From the cell containing the given text, extract its center point as (X, Y) coordinate. 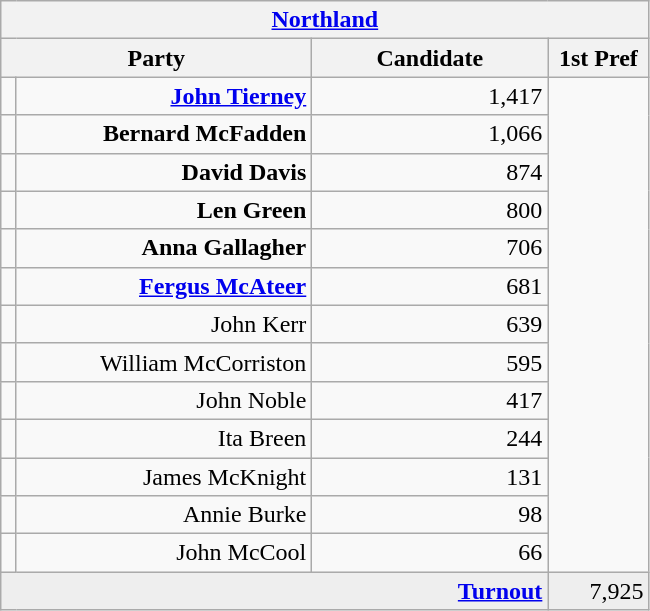
Anna Gallagher (164, 248)
John Noble (164, 400)
639 (430, 324)
James McKnight (164, 477)
874 (430, 172)
98 (430, 515)
1st Pref (598, 58)
681 (430, 286)
Northland (325, 20)
John Kerr (164, 324)
1,417 (430, 96)
Party (156, 58)
131 (430, 477)
Len Green (164, 210)
William McCorriston (164, 362)
800 (430, 210)
706 (430, 248)
66 (430, 553)
John McCool (164, 553)
John Tierney (164, 96)
417 (430, 400)
244 (430, 438)
Turnout (274, 591)
Fergus McAteer (164, 286)
Ita Breen (164, 438)
Annie Burke (164, 515)
7,925 (598, 591)
595 (430, 362)
Bernard McFadden (164, 134)
David Davis (164, 172)
1,066 (430, 134)
Candidate (430, 58)
